Provide the (x, y) coordinate of the cell's center where the given text is located.  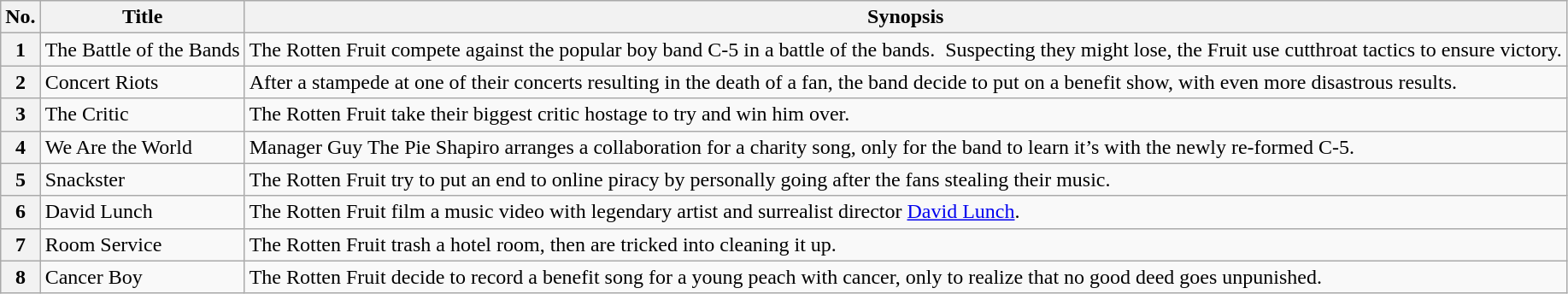
The Battle of the Bands (142, 50)
Snackster (142, 179)
The Rotten Fruit trash a hotel room, then are tricked into cleaning it up. (906, 244)
The Rotten Fruit film a music video with legendary artist and surrealist director David Lunch. (906, 212)
We Are the World (142, 147)
1 (21, 50)
The Critic (142, 115)
The Rotten Fruit try to put an end to online piracy by personally going after the fans stealing their music. (906, 179)
Synopsis (906, 17)
Manager Guy The Pie Shapiro arranges a collaboration for a charity song, only for the band to learn it’s with the newly re-formed C-5. (906, 147)
8 (21, 277)
Room Service (142, 244)
5 (21, 179)
The Rotten Fruit decide to record a benefit song for a young peach with cancer, only to realize that no good deed goes unpunished. (906, 277)
David Lunch (142, 212)
7 (21, 244)
Cancer Boy (142, 277)
Title (142, 17)
The Rotten Fruit take their biggest critic hostage to try and win him over. (906, 115)
No. (21, 17)
4 (21, 147)
6 (21, 212)
2 (21, 82)
Concert Riots (142, 82)
3 (21, 115)
